Determine the (x, y) coordinate at the center of the cell enclosing the given text.  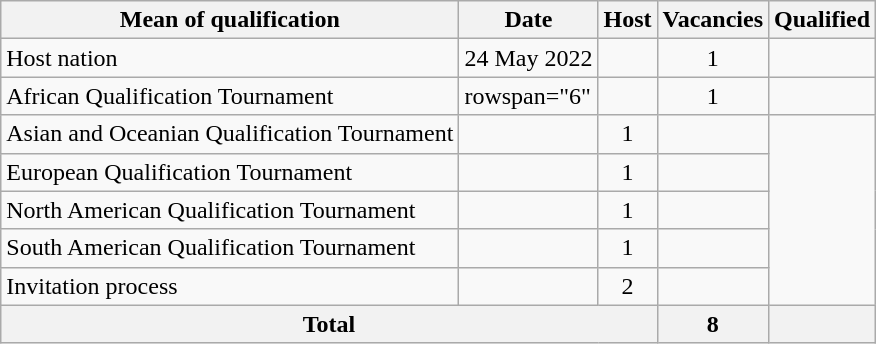
rowspan="6" (528, 96)
Invitation process (230, 286)
African Qualification Tournament (230, 96)
Qualified (822, 20)
Date (528, 20)
8 (713, 324)
Host nation (230, 58)
Asian and Oceanian Qualification Tournament (230, 134)
Mean of qualification (230, 20)
2 (628, 286)
Host (628, 20)
European Qualification Tournament (230, 172)
Vacancies (713, 20)
24 May 2022 (528, 58)
Total (329, 324)
North American Qualification Tournament (230, 210)
South American Qualification Tournament (230, 248)
